Scan for the cell matching the given text and deliver its [x, y] coordinate at center. 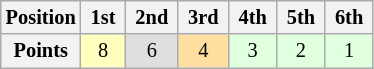
1 [349, 51]
6 [152, 51]
4 [203, 51]
2 [301, 51]
4th [253, 17]
Position [41, 17]
5th [301, 17]
1st [104, 17]
Points [41, 51]
3rd [203, 17]
6th [349, 17]
2nd [152, 17]
8 [104, 51]
3 [253, 51]
